Pinpoint the cell where the given text exists, returning its (X, Y) midpoint coordinate. 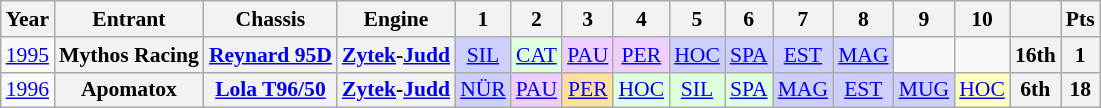
8 (864, 19)
Year (28, 19)
2 (536, 19)
MUG (924, 90)
7 (804, 19)
Entrant (129, 19)
1995 (28, 55)
Pts (1080, 19)
Mythos Racing (129, 55)
4 (641, 19)
CAT (536, 55)
6th (1036, 90)
5 (697, 19)
Reynard 95D (270, 55)
10 (982, 19)
16th (1036, 55)
6 (749, 19)
1996 (28, 90)
9 (924, 19)
Engine (396, 19)
18 (1080, 90)
3 (588, 19)
Chassis (270, 19)
Lola T96/50 (270, 90)
NÜR (483, 90)
Apomatox (129, 90)
